Scan for the cell matching the given text and deliver its [X, Y] coordinate at center. 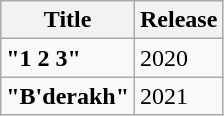
"1 2 3" [68, 58]
"B'derakh" [68, 96]
2020 [178, 58]
2021 [178, 96]
Release [178, 20]
Title [68, 20]
